Return the (X, Y) coordinate for the center point of the cell that contains the specified text.  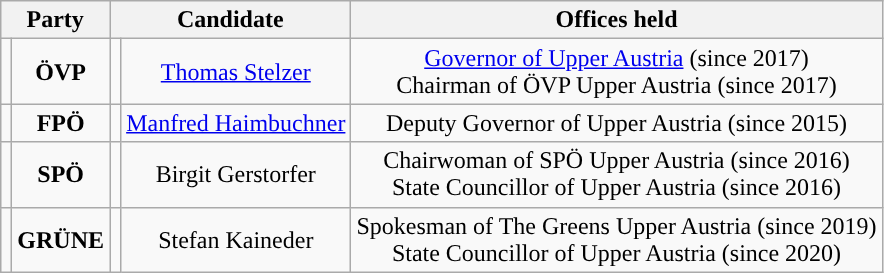
Spokesman of The Greens Upper Austria (since 2019)State Councillor of Upper Austria (since 2020) (616, 240)
Party (56, 20)
Governor of Upper Austria (since 2017)Chairman of ÖVP Upper Austria (since 2017) (616, 72)
ÖVP (61, 72)
GRÜNE (61, 240)
Chairwoman of SPÖ Upper Austria (since 2016)State Councillor of Upper Austria (since 2016) (616, 174)
Offices held (616, 20)
Candidate (230, 20)
Stefan Kaineder (236, 240)
Birgit Gerstorfer (236, 174)
FPÖ (61, 123)
Thomas Stelzer (236, 72)
Manfred Haimbuchner (236, 123)
Deputy Governor of Upper Austria (since 2015) (616, 123)
SPÖ (61, 174)
